Provide the (X, Y) coordinate of the cell's center where the given text is located.  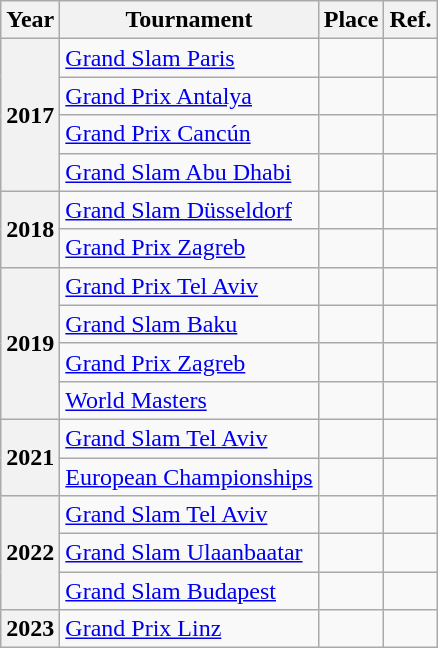
Grand Prix Linz (189, 629)
Grand Slam Düsseldorf (189, 210)
Grand Prix Antalya (189, 96)
2018 (30, 229)
Year (30, 20)
2023 (30, 629)
Grand Slam Abu Dhabi (189, 172)
2022 (30, 553)
Grand Slam Paris (189, 58)
Grand Slam Baku (189, 324)
Grand Slam Budapest (189, 591)
2017 (30, 115)
European Championships (189, 477)
Grand Prix Tel Aviv (189, 286)
Tournament (189, 20)
Grand Slam Ulaanbaatar (189, 553)
Place (351, 20)
Ref. (410, 20)
2019 (30, 343)
World Masters (189, 400)
2021 (30, 457)
Grand Prix Cancún (189, 134)
